Search for the cell housing the specified text and yield its (x, y) center coordinate. 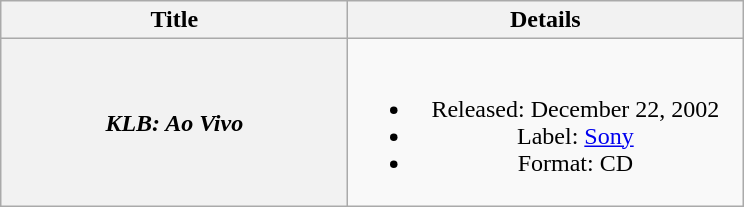
Details (546, 20)
Released: December 22, 2002Label: SonyFormat: CD (546, 122)
KLB: Ao Vivo (174, 122)
Title (174, 20)
